Scan for the cell matching the given text and deliver its (x, y) coordinate at center. 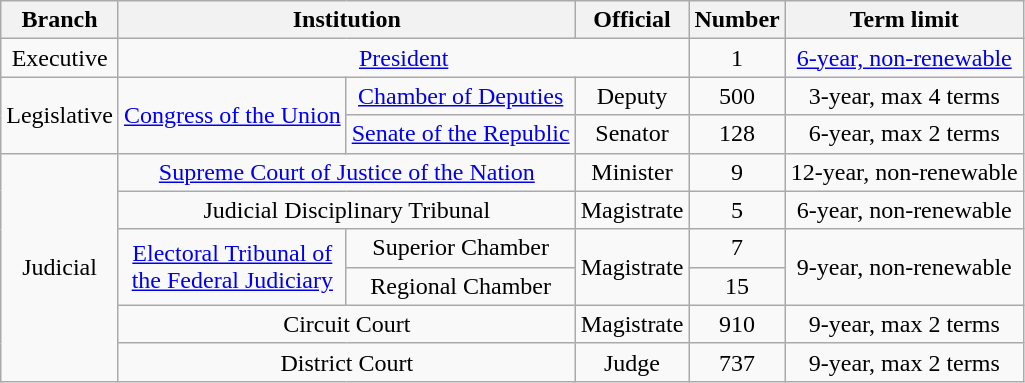
5 (737, 210)
Number (737, 20)
Deputy (632, 96)
12-year, non-renewable (904, 172)
Branch (60, 20)
500 (737, 96)
Term limit (904, 20)
7 (737, 248)
Institution (346, 20)
President (403, 58)
Supreme Court of Justice of the Nation (346, 172)
6-year, max 2 terms (904, 134)
Congress of the Union (232, 115)
Circuit Court (346, 324)
Senator (632, 134)
Executive (60, 58)
Official (632, 20)
1 (737, 58)
Chamber of Deputies (460, 96)
128 (737, 134)
Judge (632, 362)
Senate of the Republic (460, 134)
Minister (632, 172)
Judicial Disciplinary Tribunal (346, 210)
9-year, non-renewable (904, 267)
Judicial (60, 267)
Superior Chamber (460, 248)
District Court (346, 362)
737 (737, 362)
15 (737, 286)
3-year, max 4 terms (904, 96)
Regional Chamber (460, 286)
910 (737, 324)
9 (737, 172)
Legislative (60, 115)
Electoral Tribunal ofthe Federal Judiciary (232, 267)
